Scan for the cell matching the given text and deliver its [X, Y] coordinate at center. 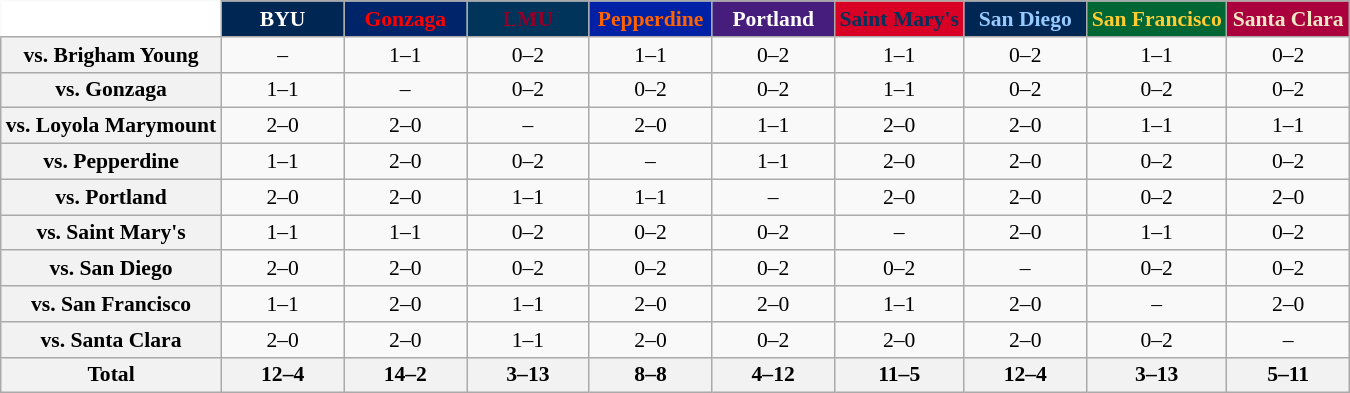
11–5 [898, 375]
5–11 [1288, 375]
vs. Portland [112, 197]
San Diego [1026, 19]
vs. Santa Clara [112, 340]
Pepperdine [650, 19]
4–12 [774, 375]
Portland [774, 19]
vs. San Francisco [112, 304]
Total [112, 375]
San Francisco [1157, 19]
vs. Loyola Marymount [112, 126]
Saint Mary's [898, 19]
Gonzaga [406, 19]
14–2 [406, 375]
vs. Gonzaga [112, 90]
BYU [282, 19]
vs. Brigham Young [112, 55]
vs. Saint Mary's [112, 233]
LMU [528, 19]
vs. Pepperdine [112, 162]
8–8 [650, 375]
Santa Clara [1288, 19]
vs. San Diego [112, 269]
